Return [X, Y] of the center of cell containing provided text 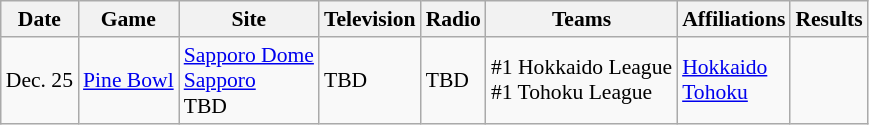
#1 Hokkaido League #1 Tohoku League [582, 80]
Pine Bowl [128, 80]
Affiliations [734, 19]
Television [370, 19]
Dec. 25 [40, 80]
Site [249, 19]
Teams [582, 19]
Radio [454, 19]
HokkaidoTohoku [734, 80]
Date [40, 19]
Game [128, 19]
Results [828, 19]
Sapporo DomeSapporoTBD [249, 80]
